Find where the given text appears and provide that cell's center as (x, y) coordinate. 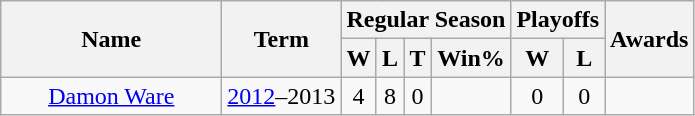
Term (282, 39)
Name (112, 39)
T (418, 58)
4 (358, 96)
Damon Ware (112, 96)
Awards (650, 39)
Playoffs (558, 20)
Regular Season (426, 20)
Win% (471, 58)
8 (390, 96)
2012–2013 (282, 96)
